Search for the cell housing the specified text and yield its (X, Y) center coordinate. 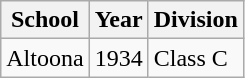
Altoona (45, 58)
1934 (118, 58)
School (45, 20)
Year (118, 20)
Division (196, 20)
Class C (196, 58)
